From the cell containing the given text, extract its center point as [x, y] coordinate. 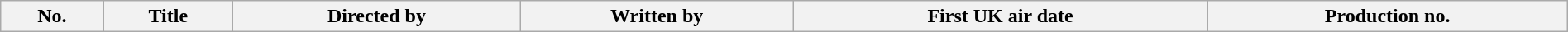
Directed by [377, 16]
Written by [657, 16]
No. [52, 16]
First UK air date [1001, 16]
Production no. [1388, 16]
Title [169, 16]
